Return (X, Y) of the center of cell containing provided text 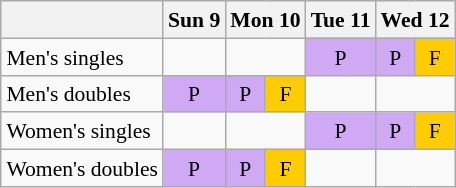
Wed 12 (416, 20)
Men's doubles (82, 94)
Tue 11 (341, 20)
Sun 9 (194, 20)
Women's singles (82, 130)
Mon 10 (265, 20)
Women's doubles (82, 168)
Men's singles (82, 56)
